Capture the cell that displays the provided text and extract its (X, Y) central coordinate. 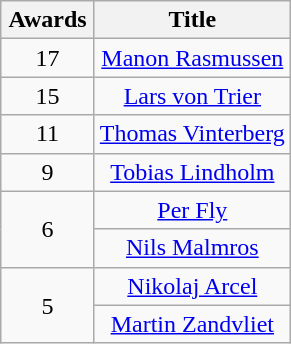
Martin Zandvliet (192, 324)
17 (48, 58)
11 (48, 134)
Awards (48, 20)
Manon Rasmussen (192, 58)
Tobias Lindholm (192, 172)
Per Fly (192, 210)
15 (48, 96)
Title (192, 20)
Lars von Trier (192, 96)
Nikolaj Arcel (192, 286)
9 (48, 172)
Thomas Vinterberg (192, 134)
5 (48, 305)
Nils Malmros (192, 248)
6 (48, 229)
